Identify which cell holds the provided text, then report its [x, y] central coordinate. 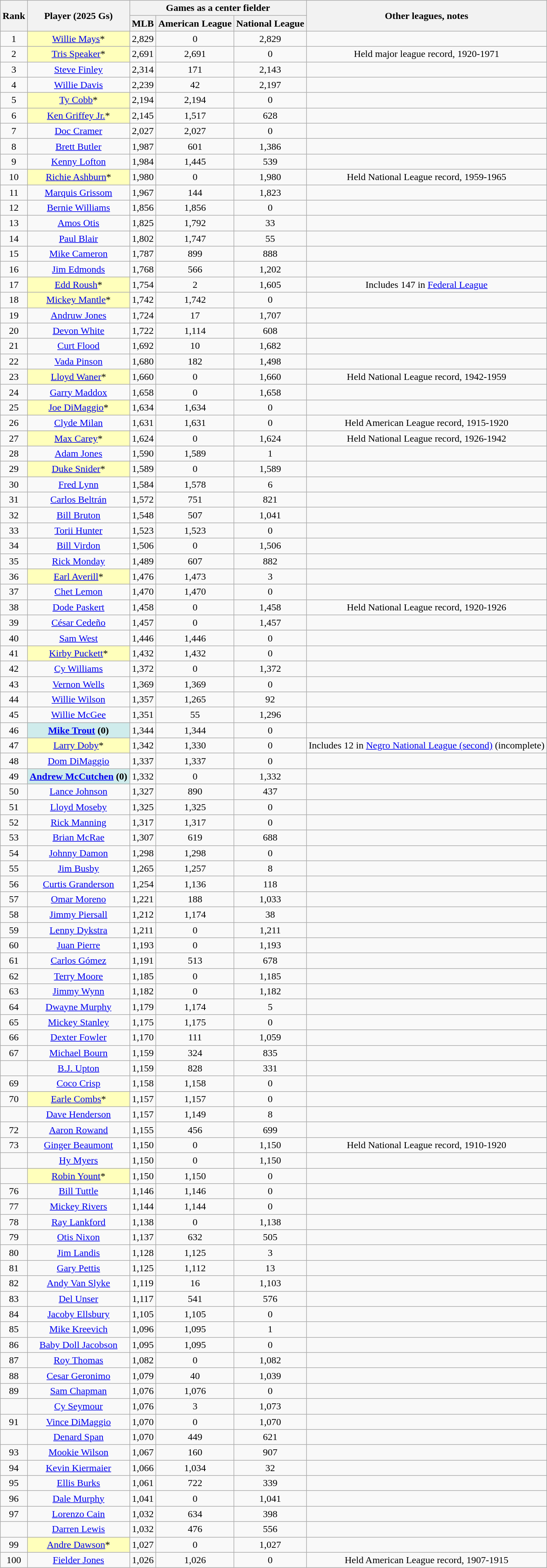
Dode Paskert [78, 607]
890 [195, 792]
25 [14, 407]
24 [14, 392]
1,179 [143, 1007]
99 [14, 1545]
1,680 [143, 361]
Rick Manning [78, 822]
Andy Van Slyke [78, 1283]
Jim Landis [78, 1253]
Vernon Wells [78, 684]
Dom DiMaggio [78, 761]
Terry Moore [78, 976]
Devon White [78, 331]
566 [195, 269]
79 [14, 1237]
Jim Busby [78, 868]
Aaron Rowand [78, 1130]
Kevin Kiermaier [78, 1468]
12 [14, 208]
58 [14, 914]
1,578 [195, 484]
50 [14, 792]
2,197 [270, 85]
Lloyd Waner* [78, 377]
Carlos Gómez [78, 961]
46 [14, 730]
100 [14, 1560]
18 [14, 300]
73 [14, 1145]
1,073 [270, 1406]
541 [195, 1299]
45 [14, 715]
27 [14, 438]
1,682 [270, 346]
1,692 [143, 346]
699 [270, 1130]
Ty Cobb* [78, 100]
Curt Flood [78, 346]
1,722 [143, 331]
53 [14, 838]
21 [14, 346]
Roy Thomas [78, 1360]
882 [270, 561]
76 [14, 1191]
Andruw Jones [78, 315]
9 [14, 161]
Kirby Puckett* [78, 653]
1,254 [143, 884]
398 [270, 1514]
1,137 [143, 1237]
Richie Ashburn* [78, 177]
Vada Pinson [78, 361]
Ken Griffey Jr.* [78, 115]
Tris Speaker* [78, 54]
96 [14, 1499]
39 [14, 623]
Ginger Beaumont [78, 1145]
1,825 [143, 223]
Carlos Beltrán [78, 500]
Baby Doll Jacobson [78, 1345]
1,330 [195, 746]
449 [195, 1437]
2,239 [143, 85]
Mickey Rivers [78, 1207]
Willie Mays* [78, 39]
111 [195, 1038]
Amos Otis [78, 223]
Player (2025 Gs) [78, 16]
Rank [14, 16]
80 [14, 1253]
1,747 [195, 239]
56 [14, 884]
49 [14, 776]
Bernie Williams [78, 208]
Paul Blair [78, 239]
37 [14, 592]
1,114 [195, 331]
78 [14, 1222]
Johnny Damon [78, 853]
Bill Virdon [78, 546]
539 [270, 161]
Dwayne Murphy [78, 1007]
Mike Kreevich [78, 1329]
144 [195, 193]
1,476 [143, 576]
Held American League record, 1907-1915 [427, 1560]
84 [14, 1314]
1,103 [270, 1283]
Willie McGee [78, 715]
31 [14, 500]
1,039 [270, 1375]
Lloyd Moseby [78, 807]
Mookie Wilson [78, 1453]
118 [270, 884]
MLB [143, 23]
1,548 [143, 515]
Jimmy Wynn [78, 992]
72 [14, 1130]
52 [14, 822]
Held National League record, 1926-1942 [427, 438]
621 [270, 1437]
1,967 [143, 193]
61 [14, 961]
Willie Davis [78, 85]
Bill Tuttle [78, 1191]
1,136 [195, 884]
1,489 [143, 561]
67 [14, 1053]
1,059 [270, 1038]
35 [14, 561]
2,145 [143, 115]
Ray Lankford [78, 1222]
Lorenzo Cain [78, 1514]
Fred Lynn [78, 484]
26 [14, 423]
1,061 [143, 1483]
Duke Snider* [78, 469]
1,802 [143, 239]
15 [14, 254]
47 [14, 746]
828 [195, 1068]
Dexter Fowler [78, 1038]
59 [14, 930]
171 [195, 69]
632 [195, 1237]
Larry Doby* [78, 746]
1,445 [195, 161]
835 [270, 1053]
1,572 [143, 500]
Brett Butler [78, 146]
48 [14, 761]
608 [270, 331]
1,212 [143, 914]
1,707 [270, 315]
Lenny Dykstra [78, 930]
23 [14, 377]
Marquis Grissom [78, 193]
1,792 [195, 223]
1,787 [143, 254]
Sam Chapman [78, 1391]
Torii Hunter [78, 530]
1,823 [270, 193]
722 [195, 1483]
1,357 [143, 700]
331 [270, 1068]
Ellis Burks [78, 1483]
1,584 [143, 484]
Games as a center fielder [218, 8]
Joe DiMaggio* [78, 407]
1,221 [143, 899]
54 [14, 853]
11 [14, 193]
888 [270, 254]
324 [195, 1053]
97 [14, 1514]
182 [195, 361]
899 [195, 254]
44 [14, 700]
Kenny Lofton [78, 161]
688 [270, 838]
86 [14, 1345]
1,724 [143, 315]
1,351 [143, 715]
Juan Pierre [78, 945]
Jimmy Piersall [78, 914]
Willie Wilson [78, 700]
85 [14, 1329]
1,202 [270, 269]
1,307 [143, 838]
678 [270, 961]
Lance Johnson [78, 792]
64 [14, 1007]
1,386 [270, 146]
437 [270, 792]
Gary Pettis [78, 1268]
619 [195, 838]
93 [14, 1453]
1,034 [195, 1468]
339 [270, 1483]
628 [270, 115]
Held National League record, 1920-1926 [427, 607]
Earl Averill* [78, 576]
2,314 [143, 69]
Bill Bruton [78, 515]
Cy Seymour [78, 1406]
Cesar Geronimo [78, 1375]
634 [195, 1514]
70 [14, 1099]
César Cedeño [78, 623]
34 [14, 546]
1,096 [143, 1329]
Mickey Stanley [78, 1022]
B.J. Upton [78, 1068]
41 [14, 653]
Held American League record, 1915-1920 [427, 423]
Clyde Milan [78, 423]
66 [14, 1038]
1,170 [143, 1038]
Dave Henderson [78, 1114]
1,605 [270, 285]
22 [14, 361]
1,327 [143, 792]
81 [14, 1268]
American League [195, 23]
Steve Finley [78, 69]
1,984 [143, 161]
607 [195, 561]
751 [195, 500]
Hy Myers [78, 1160]
1,498 [270, 361]
Garry Maddox [78, 392]
Mike Cameron [78, 254]
1,342 [143, 746]
87 [14, 1360]
Held major league record, 1920-1971 [427, 54]
Del Unser [78, 1299]
14 [14, 239]
907 [270, 1453]
Brian McRae [78, 838]
Omar Moreno [78, 899]
Adam Jones [78, 454]
Other leagues, notes [427, 16]
601 [195, 146]
63 [14, 992]
Chet Lemon [78, 592]
Includes 12 in Negro National League (second) (incomplete) [427, 746]
Jim Edmonds [78, 269]
Rick Monday [78, 561]
Max Carey* [78, 438]
51 [14, 807]
1,754 [143, 285]
Held National League record, 1910-1920 [427, 1145]
7 [14, 131]
1,296 [270, 715]
476 [195, 1529]
88 [14, 1375]
513 [195, 961]
89 [14, 1391]
1,033 [270, 899]
1,067 [143, 1453]
Held National League record, 1959-1965 [427, 177]
Andre Dawson* [78, 1545]
1,517 [195, 115]
Coco Crisp [78, 1084]
1,119 [143, 1283]
Mickey Mantle* [78, 300]
29 [14, 469]
507 [195, 515]
Curtis Granderson [78, 884]
30 [14, 484]
1,155 [143, 1130]
28 [14, 454]
Includes 147 in Federal League [427, 285]
1,128 [143, 1253]
57 [14, 899]
1,112 [195, 1268]
36 [14, 576]
69 [14, 1084]
94 [14, 1468]
Sam West [78, 638]
Andrew McCutchen (0) [78, 776]
91 [14, 1421]
Dale Murphy [78, 1499]
92 [270, 700]
1,149 [195, 1114]
556 [270, 1529]
1,590 [143, 454]
77 [14, 1207]
1,117 [143, 1299]
821 [270, 500]
188 [195, 899]
83 [14, 1299]
62 [14, 976]
1,473 [195, 576]
456 [195, 1130]
National League [270, 23]
Denard Span [78, 1437]
Earle Combs* [78, 1099]
19 [14, 315]
Doc Cramer [78, 131]
Darren Lewis [78, 1529]
576 [270, 1299]
1,987 [143, 146]
Mike Trout (0) [78, 730]
1,257 [195, 868]
Held National League record, 1942-1959 [427, 377]
2,143 [270, 69]
Vince DiMaggio [78, 1421]
95 [14, 1483]
Cy Williams [78, 669]
82 [14, 1283]
Michael Bourn [78, 1053]
160 [195, 1453]
1,066 [143, 1468]
1,768 [143, 269]
60 [14, 945]
1,191 [143, 961]
20 [14, 331]
1,079 [143, 1375]
43 [14, 684]
65 [14, 1022]
Fielder Jones [78, 1560]
Edd Roush* [78, 285]
Robin Yount* [78, 1176]
Jacoby Ellsbury [78, 1314]
505 [270, 1237]
4 [14, 85]
Otis Nixon [78, 1237]
